Identify which cell holds the provided text, then report its (X, Y) central coordinate. 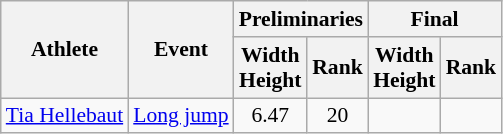
Final (434, 19)
Athlete (64, 50)
6.47 (270, 116)
Preliminaries (301, 19)
Tia Hellebaut (64, 116)
20 (338, 116)
Long jump (180, 116)
Event (180, 50)
